Pinpoint the cell where the given text exists, returning its [x, y] midpoint coordinate. 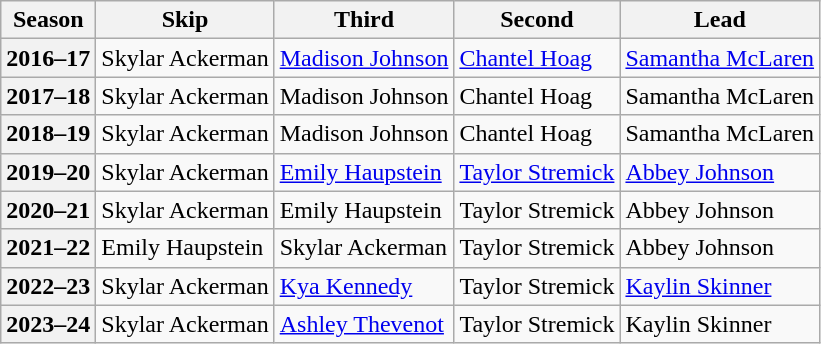
2023–24 [48, 324]
2018–19 [48, 134]
2017–18 [48, 96]
Season [48, 20]
Ashley Thevenot [364, 324]
Kya Kennedy [364, 286]
Lead [720, 20]
Second [537, 20]
2019–20 [48, 172]
Skip [185, 20]
2020–21 [48, 210]
2022–23 [48, 286]
2016–17 [48, 58]
2021–22 [48, 248]
Third [364, 20]
